Detect which cell encompasses the target text, then output its (X, Y) center coordinate. 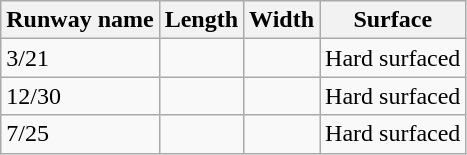
7/25 (80, 134)
12/30 (80, 96)
3/21 (80, 58)
Length (201, 20)
Width (282, 20)
Surface (393, 20)
Runway name (80, 20)
